For the text-containing cell, return its midpoint in [x, y] coordinate format. 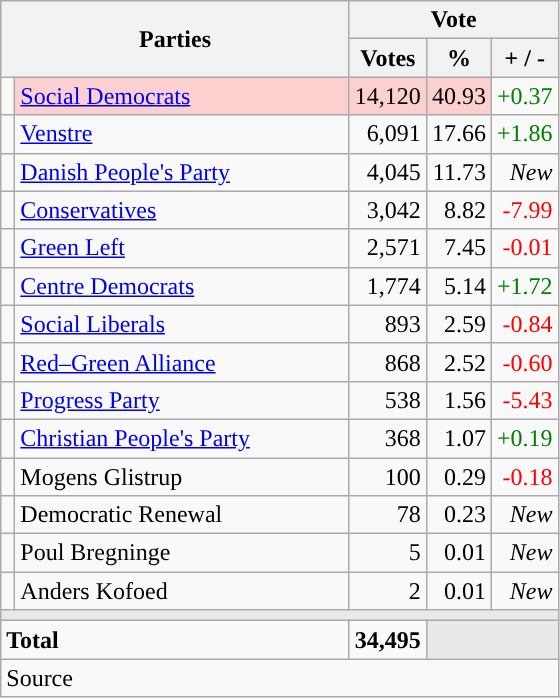
17.66 [458, 134]
2 [388, 591]
0.29 [458, 477]
100 [388, 477]
538 [388, 400]
7.45 [458, 248]
2.52 [458, 362]
3,042 [388, 210]
1,774 [388, 286]
Social Democrats [182, 96]
+1.86 [524, 134]
Danish People's Party [182, 172]
6,091 [388, 134]
-0.84 [524, 324]
+0.37 [524, 96]
-7.99 [524, 210]
+ / - [524, 58]
5 [388, 553]
-0.18 [524, 477]
5.14 [458, 286]
368 [388, 438]
4,045 [388, 172]
Vote [454, 20]
34,495 [388, 640]
+0.19 [524, 438]
2,571 [388, 248]
Green Left [182, 248]
11.73 [458, 172]
% [458, 58]
Parties [176, 39]
Anders Kofoed [182, 591]
1.07 [458, 438]
8.82 [458, 210]
40.93 [458, 96]
0.23 [458, 515]
-0.01 [524, 248]
Source [280, 678]
-0.60 [524, 362]
14,120 [388, 96]
Venstre [182, 134]
Mogens Glistrup [182, 477]
Social Liberals [182, 324]
2.59 [458, 324]
Conservatives [182, 210]
Total [176, 640]
Red–Green Alliance [182, 362]
1.56 [458, 400]
868 [388, 362]
78 [388, 515]
893 [388, 324]
+1.72 [524, 286]
Christian People's Party [182, 438]
Votes [388, 58]
-5.43 [524, 400]
Democratic Renewal [182, 515]
Centre Democrats [182, 286]
Poul Bregninge [182, 553]
Progress Party [182, 400]
